Find where the given text appears and provide that cell's center as [X, Y] coordinate. 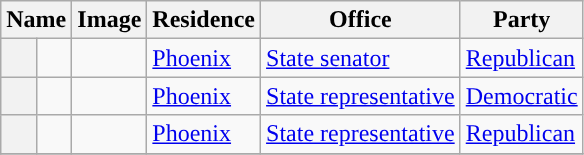
Name [36, 20]
State senator [361, 58]
Party [522, 20]
Image [110, 20]
Democratic [522, 96]
Office [361, 20]
Residence [204, 20]
